Locate the cell with the specified text and output its (X, Y) center coordinate. 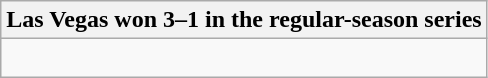
Las Vegas won 3–1 in the regular-season series (244, 20)
